Determine the [x, y] coordinate at the center of the cell enclosing the given text.  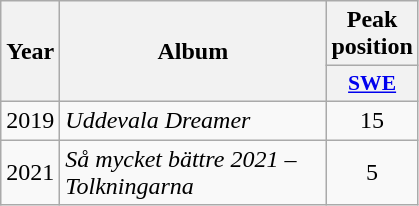
Album [193, 52]
SWE [372, 84]
Year [30, 52]
2021 [30, 172]
2019 [30, 120]
Så mycket bättre 2021 – Tolkningarna [193, 172]
Peak position [372, 34]
15 [372, 120]
5 [372, 172]
Uddevala Dreamer [193, 120]
